Locate the cell with the specified text and output its [x, y] center coordinate. 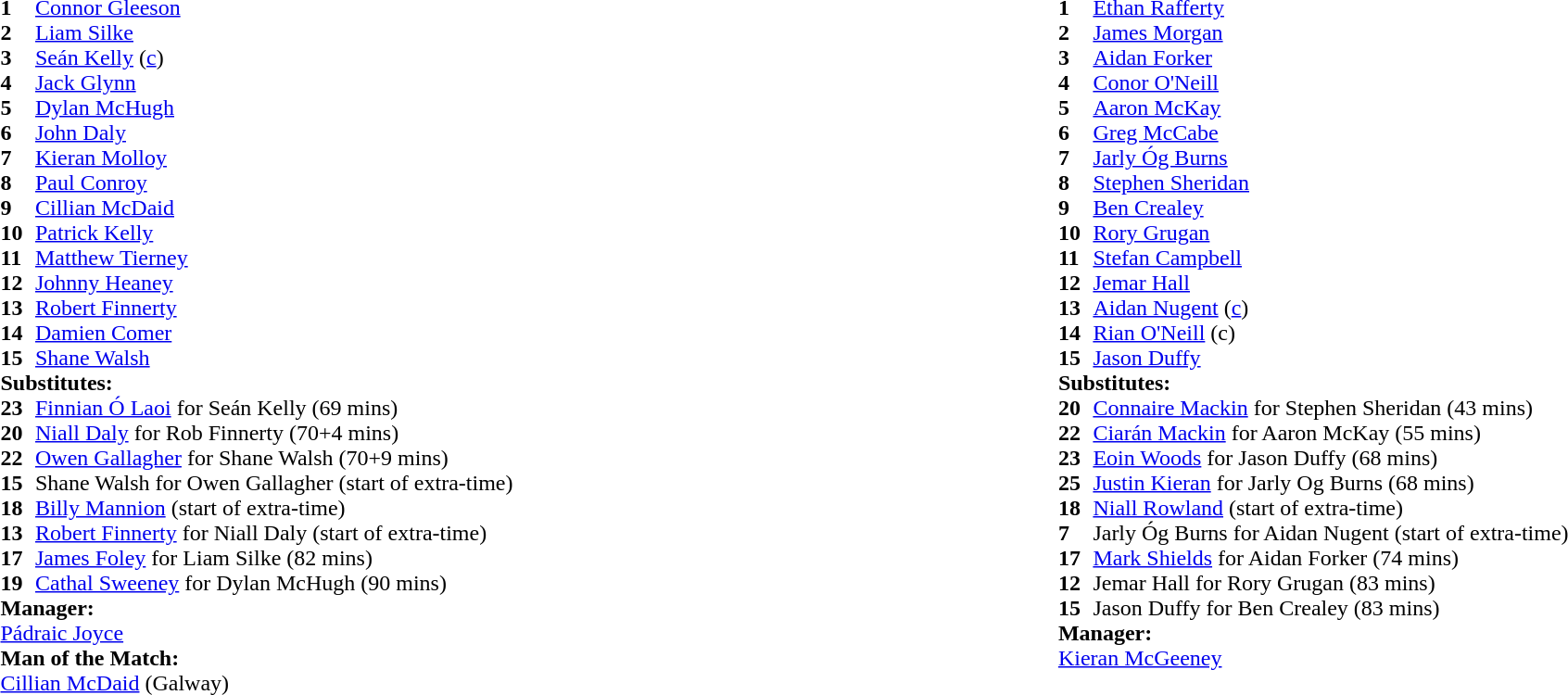
Kieran Molloy [274, 158]
Niall Daly for Rob Finnerty (70+4 mins) [274, 434]
James Foley for Liam Silke (82 mins) [274, 558]
Justin Kieran for Jarly Og Burns (68 mins) [1331, 484]
Connaire Mackin for Stephen Sheridan (43 mins) [1331, 408]
Seán Kelly (c) [274, 57]
Johnny Heaney [274, 284]
Damien Comer [274, 334]
Dylan McHugh [274, 107]
Cillian McDaid [274, 208]
Jemar Hall [1331, 284]
Shane Walsh for Owen Gallagher (start of extra-time) [274, 484]
Robert Finnerty [274, 308]
Jarly Óg Burns [1331, 158]
Jason Duffy [1331, 358]
Niall Rowland (start of extra-time) [1331, 508]
Matthew Tierney [274, 258]
25 [1076, 484]
Stephen Sheridan [1331, 183]
Stefan Campbell [1331, 258]
Manager: [256, 608]
James Morgan [1331, 33]
Jack Glynn [274, 83]
Ciarán Mackin for Aaron McKay (55 mins) [1331, 434]
Aaron McKay [1331, 107]
Robert Finnerty for Niall Daly (start of extra-time) [274, 534]
Billy Mannion (start of extra-time) [274, 508]
Aidan Nugent (c) [1331, 308]
Paul Conroy [274, 183]
Mark Shields for Aidan Forker (74 mins) [1331, 558]
Liam Silke [274, 33]
Cathal Sweeney for Dylan McHugh (90 mins) [274, 584]
Finnian Ó Laoi for Seán Kelly (69 mins) [274, 408]
Jemar Hall for Rory Grugan (83 mins) [1331, 584]
19 [18, 584]
Patrick Kelly [274, 234]
Owen Gallagher for Shane Walsh (70+9 mins) [274, 458]
Rory Grugan [1331, 234]
Greg McCabe [1331, 133]
Jason Duffy for Ben Crealey (83 mins) [1331, 608]
Aidan Forker [1331, 57]
John Daly [274, 133]
Ben Crealey [1331, 208]
Jarly Óg Burns for Aidan Nugent (start of extra-time) [1331, 534]
Rian O'Neill (c) [1331, 334]
Substitutes: [256, 384]
Conor O'Neill [1331, 83]
Eoin Woods for Jason Duffy (68 mins) [1331, 458]
Shane Walsh [274, 358]
